Pinpoint the cell where the given text exists, returning its [x, y] midpoint coordinate. 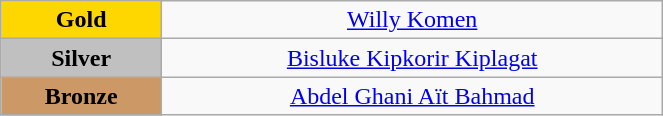
Bisluke Kipkorir Kiplagat [412, 58]
Gold [82, 20]
Silver [82, 58]
Willy Komen [412, 20]
Bronze [82, 96]
Abdel Ghani Aït Bahmad [412, 96]
